Identify which cell holds the provided text, then report its [X, Y] central coordinate. 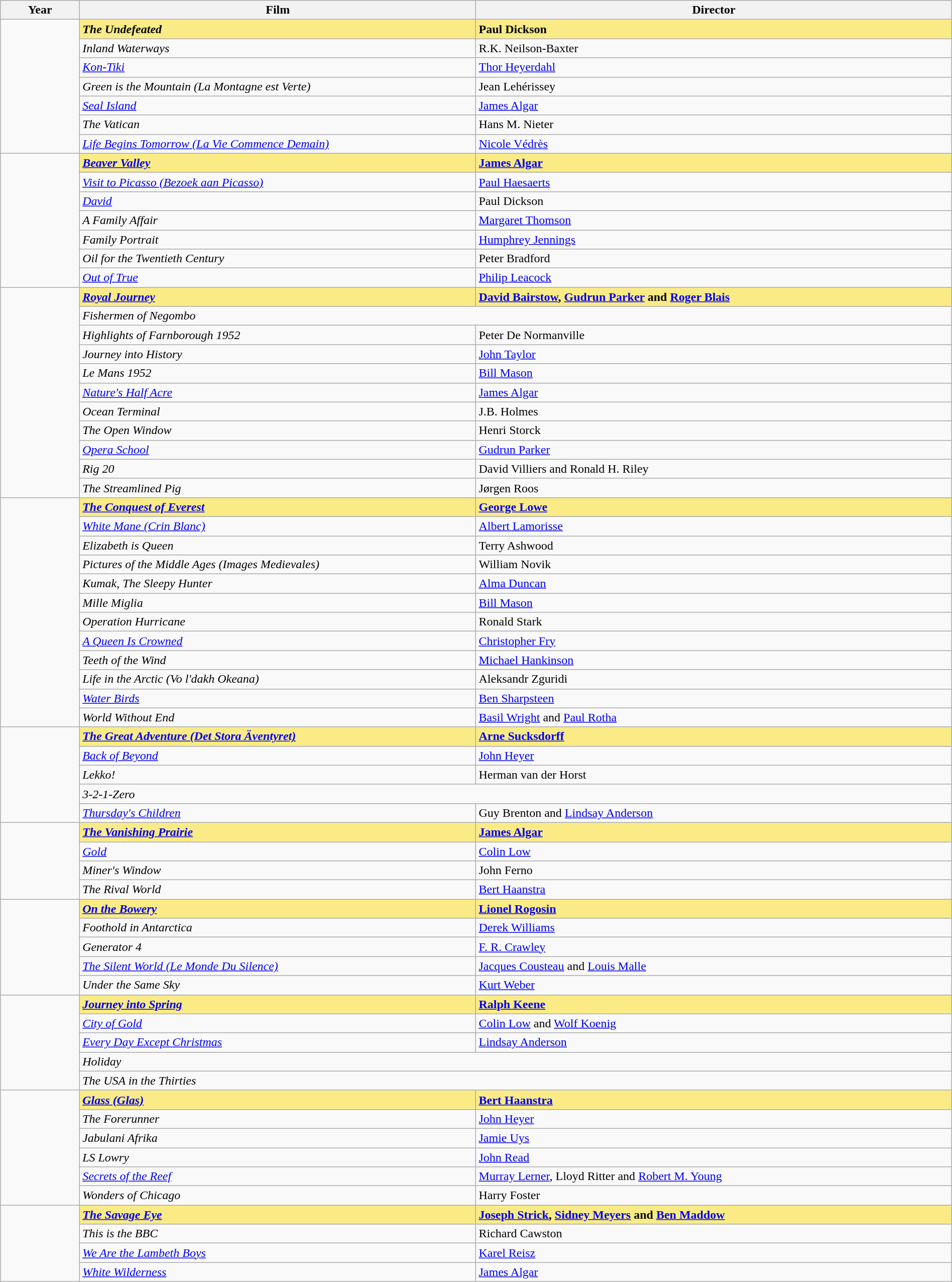
Ralph Keene [714, 1004]
Peter Bradford [714, 259]
We Are the Lambeth Boys [278, 1253]
Operation Hurricane [278, 622]
Thor Heyerdahl [714, 67]
Family Portrait [278, 240]
This is the BBC [278, 1234]
Derek Williams [714, 928]
Christopher Fry [714, 641]
Journey into History [278, 354]
Mille Miglia [278, 603]
The Undefeated [278, 29]
Le Mans 1952 [278, 373]
Margaret Thomson [714, 220]
White Wilderness [278, 1272]
Herman van der Horst [714, 775]
The Forerunner [278, 1119]
Elizabeth is Queen [278, 545]
Harry Foster [714, 1196]
Peter De Normanville [714, 335]
Secrets of the Reef [278, 1177]
Nature's Half Acre [278, 392]
David [278, 201]
On the Bowery [278, 909]
The Great Adventure (Det Stora Äventyret) [278, 736]
The Vanishing Prairie [278, 832]
Jørgen Roos [714, 488]
Nicole Védrès [714, 144]
The Silent World (Le Monde Du Silence) [278, 966]
Colin Low and Wolf Koenig [714, 1023]
Green is the Mountain (La Montagne est Verte) [278, 86]
Year [40, 10]
Humphrey Jennings [714, 240]
3-2-1-Zero [516, 794]
George Lowe [714, 507]
Guy Brenton and Lindsay Anderson [714, 813]
John Read [714, 1157]
Lekko! [278, 775]
Water Birds [278, 698]
Joseph Strick, Sidney Meyers and Ben Maddow [714, 1215]
William Novik [714, 565]
Pictures of the Middle Ages (Images Medievales) [278, 565]
The Conquest of Everest [278, 507]
Miner's Window [278, 871]
J.B. Holmes [714, 411]
Kon-Tiki [278, 67]
David Villiers and Ronald H. Riley [714, 469]
Jamie Uys [714, 1138]
Fishermen of Negombo [516, 316]
Thursday's Children [278, 813]
Seal Island [278, 105]
Every Day Except Christmas [278, 1042]
Arne Sucksdorff [714, 736]
Ocean Terminal [278, 411]
Philip Leacock [714, 278]
A Queen Is Crowned [278, 641]
Gold [278, 851]
Jabulani Afrika [278, 1138]
Alma Duncan [714, 584]
Richard Cawston [714, 1234]
Rig 20 [278, 469]
Visit to Picasso (Bezoek aan Picasso) [278, 182]
Jean Lehérissey [714, 86]
Life Begins Tomorrow (La Vie Commence Demain) [278, 144]
The Savage Eye [278, 1215]
Kumak, The Sleepy Hunter [278, 584]
R.K. Neilson-Baxter [714, 48]
Opera School [278, 450]
John Ferno [714, 871]
David Bairstow, Gudrun Parker and Roger Blais [714, 297]
Under the Same Sky [278, 985]
Lionel Rogosin [714, 909]
Royal Journey [278, 297]
Murray Lerner, Lloyd Ritter and Robert M. Young [714, 1177]
Karel Reisz [714, 1253]
LS Lowry [278, 1157]
Highlights of Farnborough 1952 [278, 335]
Glass (Glas) [278, 1100]
Foothold in Antarctica [278, 928]
Wonders of Chicago [278, 1196]
Colin Low [714, 851]
The Vatican [278, 125]
Teeth of the Wind [278, 660]
F. R. Crawley [714, 947]
Out of True [278, 278]
The Rival World [278, 890]
Jacques Cousteau and Louis Malle [714, 966]
World Without End [278, 717]
The Open Window [278, 431]
White Mane (Crin Blanc) [278, 526]
A Family Affair [278, 220]
Back of Beyond [278, 756]
Journey into Spring [278, 1004]
Terry Ashwood [714, 545]
The USA in the Thirties [516, 1081]
Inland Waterways [278, 48]
Gudrun Parker [714, 450]
Film [278, 10]
Holiday [516, 1061]
Paul Haesaerts [714, 182]
Generator 4 [278, 947]
Henri Storck [714, 431]
Hans M. Nieter [714, 125]
Aleksandr Zguridi [714, 679]
Oil for the Twentieth Century [278, 259]
Life in the Arctic (Vo l'dakh Okeana) [278, 679]
Ronald Stark [714, 622]
Ben Sharpsteen [714, 698]
Lindsay Anderson [714, 1042]
The Streamlined Pig [278, 488]
Michael Hankinson [714, 660]
City of Gold [278, 1023]
Kurt Weber [714, 985]
John Taylor [714, 354]
Beaver Valley [278, 163]
Basil Wright and Paul Rotha [714, 717]
Director [714, 10]
Albert Lamorisse [714, 526]
